Capture the cell that displays the provided text and extract its (x, y) central coordinate. 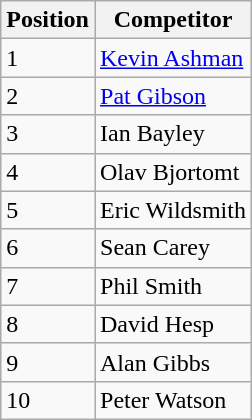
9 (48, 362)
Position (48, 20)
3 (48, 134)
4 (48, 172)
Alan Gibbs (172, 362)
1 (48, 58)
Pat Gibson (172, 96)
Peter Watson (172, 400)
Ian Bayley (172, 134)
Phil Smith (172, 286)
Olav Bjortomt (172, 172)
7 (48, 286)
Kevin Ashman (172, 58)
Sean Carey (172, 248)
2 (48, 96)
8 (48, 324)
Competitor (172, 20)
6 (48, 248)
David Hesp (172, 324)
5 (48, 210)
10 (48, 400)
Eric Wildsmith (172, 210)
